Output the [X, Y] coordinate of the center of the cell containing the given text.  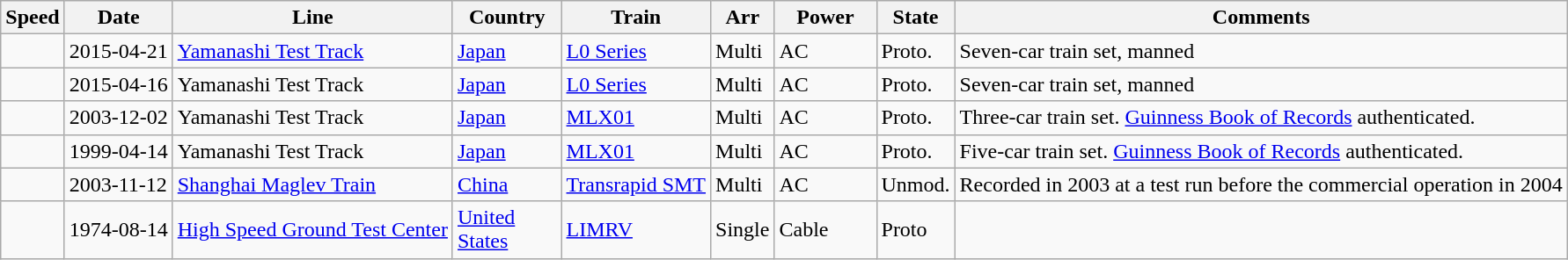
United States [507, 230]
Cable [825, 230]
Unmod. [915, 184]
Shanghai Maglev Train [312, 184]
LIMRV [636, 230]
Recorded in 2003 at a test run before the commercial operation in 2004 [1261, 184]
Proto [915, 230]
2003-11-12 [118, 184]
High Speed Ground Test Center [312, 230]
1999-04-14 [118, 151]
Arr [743, 18]
Single [743, 230]
Three-car train set. Guinness Book of Records authenticated. [1261, 118]
Country [507, 18]
1974-08-14 [118, 230]
2003-12-02 [118, 118]
Five-car train set. Guinness Book of Records authenticated. [1261, 151]
China [507, 184]
Date [118, 18]
Power [825, 18]
Train [636, 18]
Transrapid SMT [636, 184]
Comments [1261, 18]
Line [312, 18]
Speed [33, 18]
2015-04-16 [118, 84]
State [915, 18]
2015-04-21 [118, 51]
